Extract the [X, Y] coordinate from the center of the cell holding the provided text.  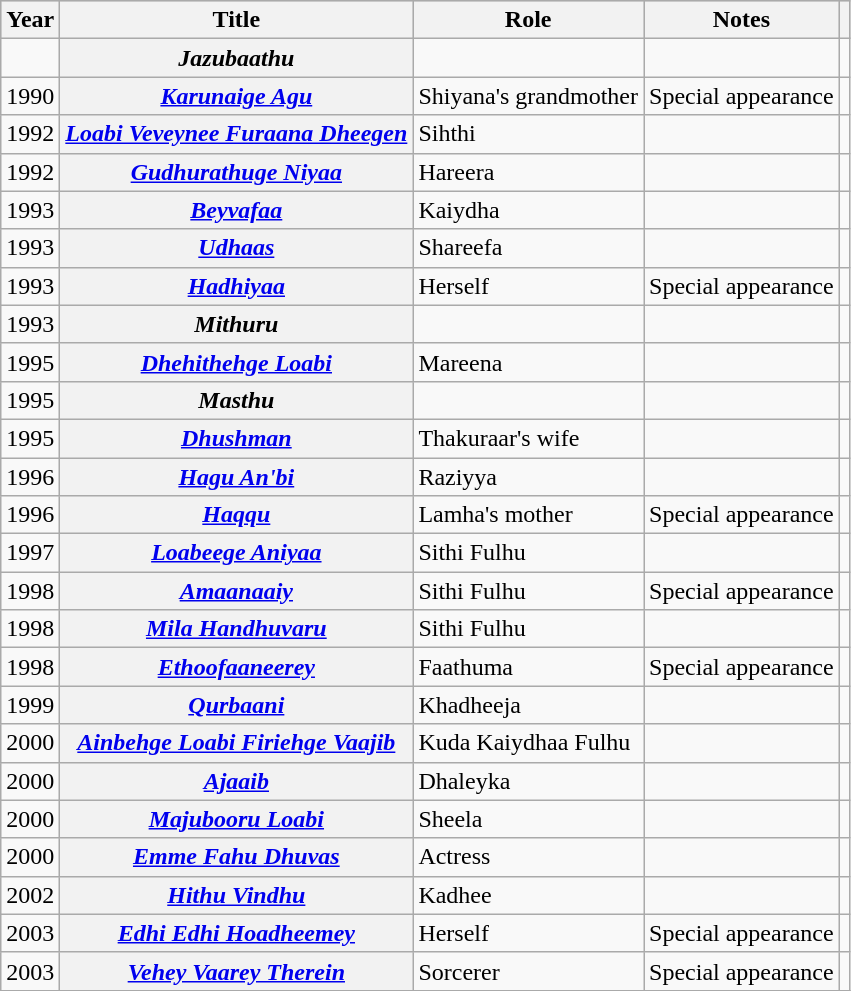
Title [236, 20]
Dhushman [236, 438]
Kadhee [528, 895]
Sorcerer [528, 971]
Loabeege Aniyaa [236, 553]
Udhaas [236, 248]
2002 [30, 895]
Majubooru Loabi [236, 819]
Karunaige Agu [236, 96]
Hadhiyaa [236, 286]
Actress [528, 857]
Shareefa [528, 248]
Dhehithehge Loabi [236, 362]
Lamha's mother [528, 515]
Loabi Veveynee Furaana Dheegen [236, 134]
Ajaaib [236, 781]
Hagu An'bi [236, 477]
Shiyana's grandmother [528, 96]
Qurbaani [236, 705]
Sihthi [528, 134]
Faathuma [528, 667]
Khadheeja [528, 705]
1999 [30, 705]
Ainbehge Loabi Firiehge Vaajib [236, 743]
Haqqu [236, 515]
Year [30, 20]
Gudhurathuge Niyaa [236, 172]
Edhi Edhi Hoadheemey [236, 933]
Thakuraar's wife [528, 438]
Vehey Vaarey Therein [236, 971]
Beyvafaa [236, 210]
Sheela [528, 819]
Amaanaaiy [236, 591]
Kuda Kaiydhaa Fulhu [528, 743]
Mila Handhuvaru [236, 629]
Emme Fahu Dhuvas [236, 857]
Hithu Vindhu [236, 895]
Masthu [236, 400]
Hareera [528, 172]
Mareena [528, 362]
Ethoofaaneerey [236, 667]
Mithuru [236, 324]
Notes [742, 20]
Role [528, 20]
Dhaleyka [528, 781]
Raziyya [528, 477]
Jazubaathu [236, 58]
Kaiydha [528, 210]
1990 [30, 96]
1997 [30, 553]
